Identify which cell holds the provided text, then report its (x, y) central coordinate. 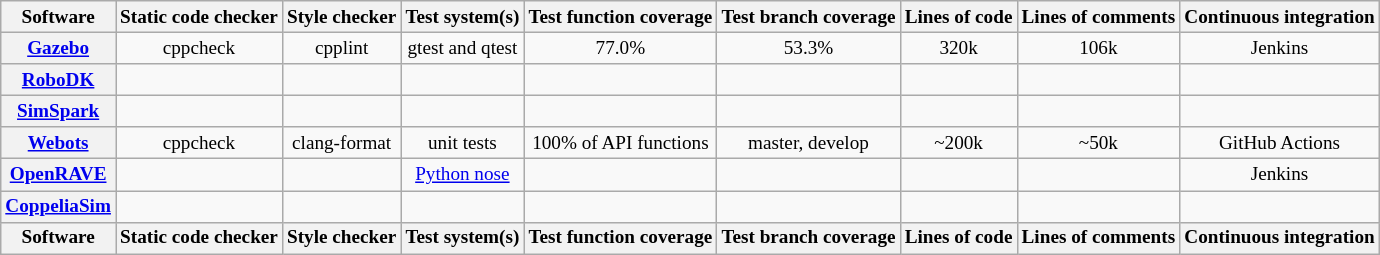
CoppeliaSim (58, 206)
GitHub Actions (1280, 143)
gtest and qtest (462, 48)
53.3% (808, 48)
OpenRAVE (58, 175)
Gazebo (58, 48)
106k (1098, 48)
Python nose (462, 175)
77.0% (620, 48)
master, develop (808, 143)
320k (958, 48)
100% of API functions (620, 143)
~200k (958, 143)
cpplint (341, 48)
SimSpark (58, 111)
unit tests (462, 143)
~50k (1098, 143)
RoboDK (58, 80)
clang-format (341, 143)
Webots (58, 143)
